Locate the cell with the specified text and output its (X, Y) center coordinate. 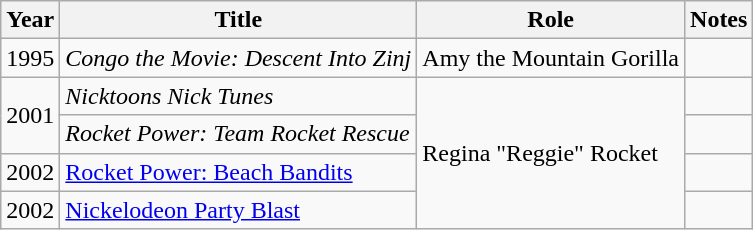
Rocket Power: Team Rocket Rescue (238, 134)
Role (551, 20)
Regina "Reggie" Rocket (551, 153)
Title (238, 20)
Congo the Movie: Descent Into Zinj (238, 58)
Notes (719, 20)
2001 (30, 115)
Rocket Power: Beach Bandits (238, 172)
Nickelodeon Party Blast (238, 210)
1995 (30, 58)
Amy the Mountain Gorilla (551, 58)
Year (30, 20)
Nicktoons Nick Tunes (238, 96)
